Return [X, Y] of the center of cell containing provided text 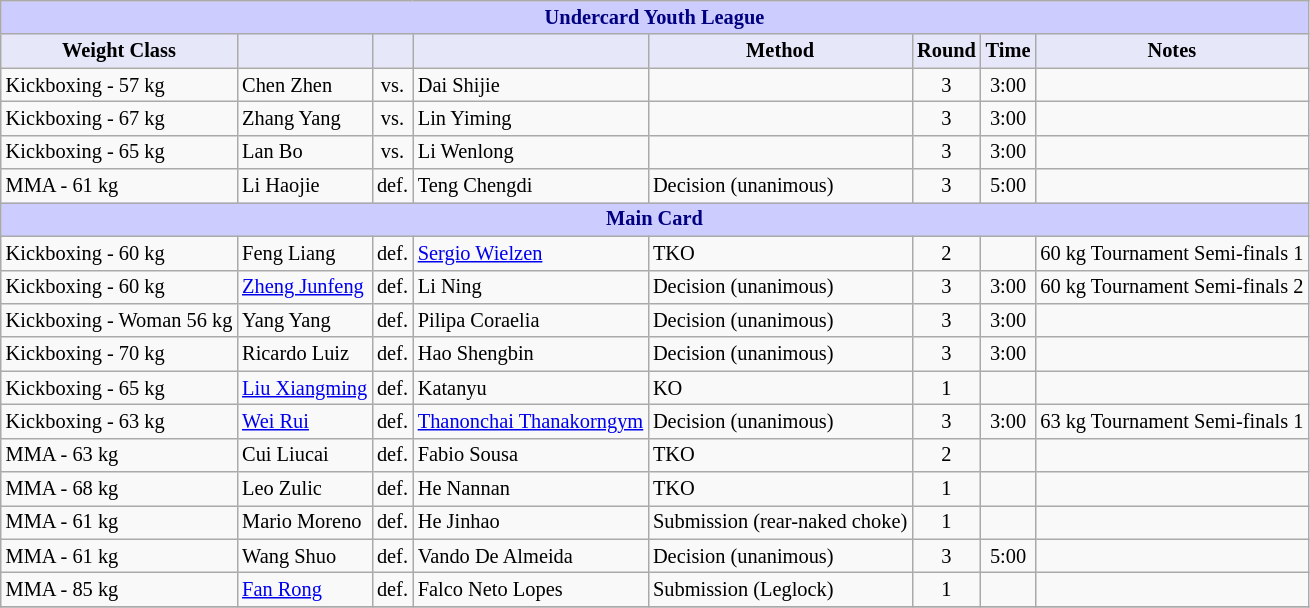
Time [1008, 51]
Leo Zulic [304, 489]
Notes [1172, 51]
He Jinhao [530, 522]
Feng Liang [304, 253]
Teng Chengdi [530, 186]
Undercard Youth League [655, 17]
Round [946, 51]
Thanonchai Thanakorngym [530, 421]
Weight Class [119, 51]
Kickboxing - 67 kg [119, 118]
Cui Liucai [304, 455]
Submission (Leglock) [780, 589]
MMA - 68 kg [119, 489]
63 kg Tournament Semi-finals 1 [1172, 421]
Wei Rui [304, 421]
Mario Moreno [304, 522]
He Nannan [530, 489]
Fabio Sousa [530, 455]
Kickboxing - 57 kg [119, 85]
Katanyu [530, 388]
Ricardo Luiz [304, 354]
Li Haojie [304, 186]
Chen Zhen [304, 85]
Falco Neto Lopes [530, 589]
Yang Yang [304, 320]
Lan Bo [304, 152]
Main Card [655, 219]
60 kg Tournament Semi-finals 2 [1172, 287]
60 kg Tournament Semi-finals 1 [1172, 253]
Hao Shengbin [530, 354]
Zhang Yang [304, 118]
Kickboxing - 63 kg [119, 421]
Kickboxing - 70 kg [119, 354]
Li Wenlong [530, 152]
MMA - 63 kg [119, 455]
Liu Xiangming [304, 388]
Kickboxing - Woman 56 kg [119, 320]
Dai Shijie [530, 85]
KO [780, 388]
Fan Rong [304, 589]
Li Ning [530, 287]
Submission (rear-naked choke) [780, 522]
Wang Shuo [304, 556]
Method [780, 51]
Vando De Almeida [530, 556]
Sergio Wielzen [530, 253]
Pilipa Coraelia [530, 320]
Lin Yiming [530, 118]
MMA - 85 kg [119, 589]
Zheng Junfeng [304, 287]
